Determine the (x, y) coordinate at the center of the cell enclosing the given text.  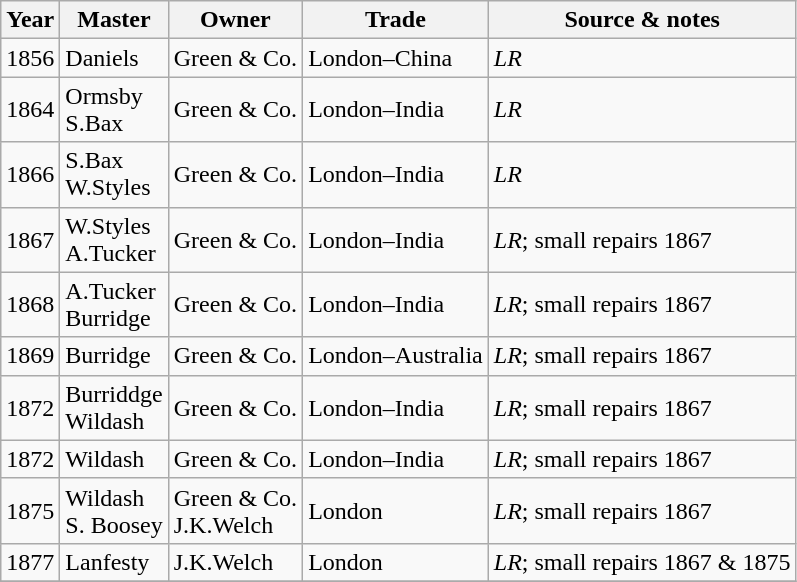
S.BaxW.Styles (114, 174)
1864 (30, 110)
London–Australia (396, 356)
LR; small repairs 1867 & 1875 (642, 562)
WildashS. Boosey (114, 510)
Year (30, 20)
Daniels (114, 58)
London–China (396, 58)
Green & Co.J.K.Welch (235, 510)
Burridge (114, 356)
1875 (30, 510)
Wildash (114, 459)
OrmsbyS.Bax (114, 110)
Owner (235, 20)
Source & notes (642, 20)
1867 (30, 240)
1868 (30, 304)
Trade (396, 20)
1856 (30, 58)
1877 (30, 562)
1866 (30, 174)
A.TuckerBurridge (114, 304)
BurriddgeWildash (114, 408)
Master (114, 20)
Lanfesty (114, 562)
J.K.Welch (235, 562)
W.StylesA.Tucker (114, 240)
1869 (30, 356)
